Extract the (x, y) coordinate from the center of the cell holding the provided text.  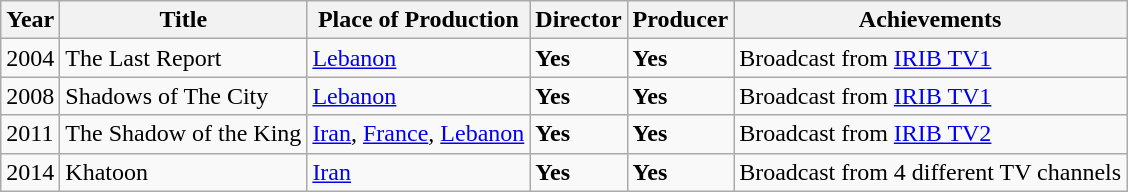
Iran (418, 172)
2011 (30, 134)
Producer (680, 20)
The Last Report (184, 58)
Place of Production (418, 20)
Title (184, 20)
Shadows of The City (184, 96)
Khatoon (184, 172)
Year (30, 20)
Director (578, 20)
2014 (30, 172)
The Shadow of the King (184, 134)
Broadcast from IRIB TV2 (930, 134)
2008 (30, 96)
Achievements (930, 20)
2004 (30, 58)
Iran, France, Lebanon (418, 134)
Broadcast from 4 different TV channels (930, 172)
